Return [x, y] of the center of cell containing provided text 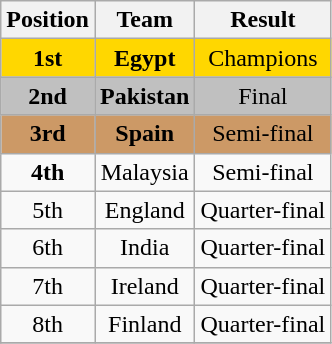
Final [263, 96]
Egypt [144, 58]
Team [144, 20]
India [144, 248]
Spain [144, 134]
5th [48, 210]
England [144, 210]
4th [48, 172]
Champions [263, 58]
7th [48, 286]
1st [48, 58]
Pakistan [144, 96]
Finland [144, 324]
3rd [48, 134]
Ireland [144, 286]
Malaysia [144, 172]
Result [263, 20]
Position [48, 20]
8th [48, 324]
2nd [48, 96]
6th [48, 248]
